Identify which cell holds the provided text, then report its [x, y] central coordinate. 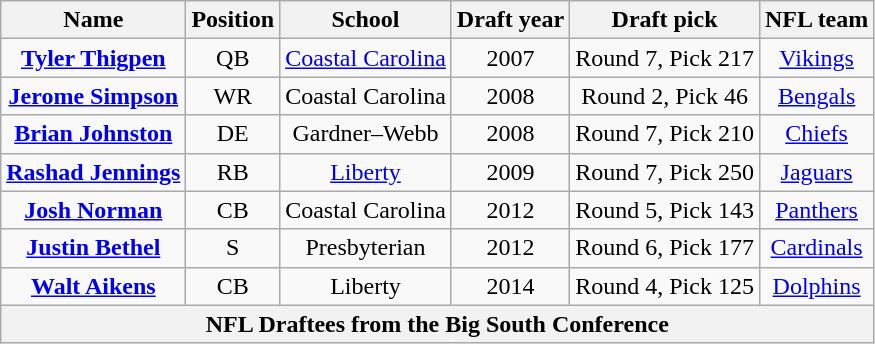
Tyler Thigpen [94, 58]
S [233, 248]
School [366, 20]
Round 2, Pick 46 [665, 96]
WR [233, 96]
QB [233, 58]
Panthers [816, 210]
RB [233, 172]
Jerome Simpson [94, 96]
Round 7, Pick 210 [665, 134]
Rashad Jennings [94, 172]
Position [233, 20]
DE [233, 134]
Gardner–Webb [366, 134]
Justin Bethel [94, 248]
Round 5, Pick 143 [665, 210]
Jaguars [816, 172]
NFL team [816, 20]
Round 7, Pick 250 [665, 172]
Bengals [816, 96]
Round 4, Pick 125 [665, 286]
2007 [510, 58]
Dolphins [816, 286]
Draft pick [665, 20]
Round 7, Pick 217 [665, 58]
Walt Aikens [94, 286]
Josh Norman [94, 210]
Brian Johnston [94, 134]
Name [94, 20]
Vikings [816, 58]
Cardinals [816, 248]
Round 6, Pick 177 [665, 248]
Chiefs [816, 134]
Draft year [510, 20]
Presbyterian [366, 248]
2009 [510, 172]
2014 [510, 286]
NFL Draftees from the Big South Conference [438, 324]
